Capture the cell that displays the provided text and extract its [X, Y] central coordinate. 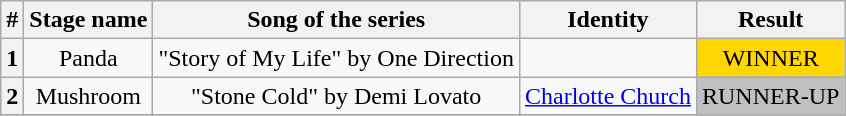
WINNER [770, 58]
Mushroom [88, 96]
# [12, 20]
Result [770, 20]
Charlotte Church [608, 96]
Panda [88, 58]
2 [12, 96]
"Story of My Life" by One Direction [336, 58]
Stage name [88, 20]
Identity [608, 20]
Song of the series [336, 20]
RUNNER-UP [770, 96]
"Stone Cold" by Demi Lovato [336, 96]
1 [12, 58]
